Locate the cell with the specified text and output its [x, y] center coordinate. 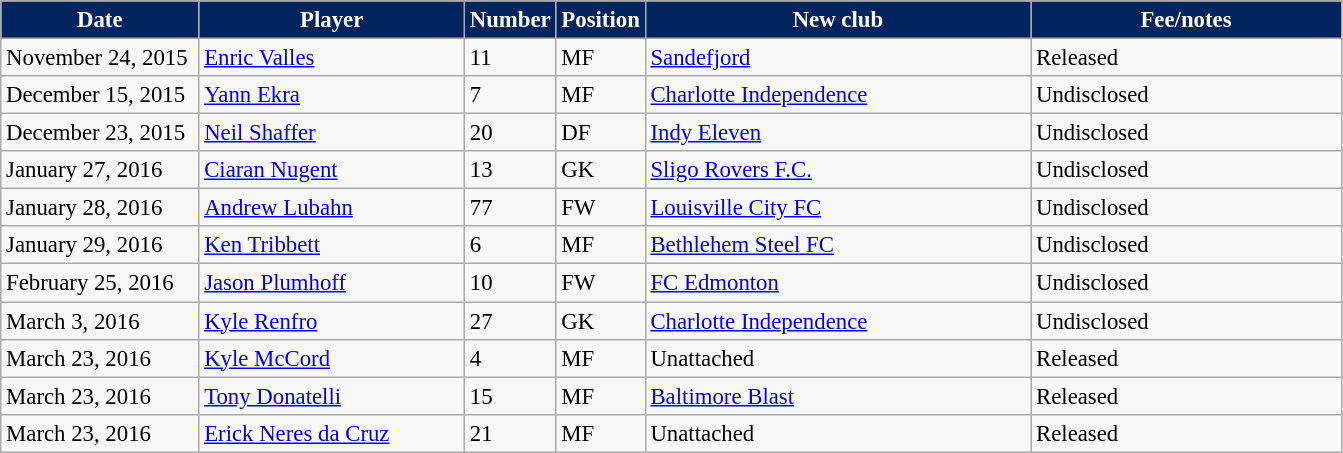
January 29, 2016 [100, 245]
4 [510, 358]
Bethlehem Steel FC [838, 245]
6 [510, 245]
13 [510, 170]
Ciaran Nugent [332, 170]
Tony Donatelli [332, 396]
Date [100, 20]
February 25, 2016 [100, 283]
Baltimore Blast [838, 396]
January 27, 2016 [100, 170]
Andrew Lubahn [332, 208]
Ken Tribbett [332, 245]
New club [838, 20]
December 23, 2015 [100, 133]
Sandefjord [838, 58]
10 [510, 283]
January 28, 2016 [100, 208]
11 [510, 58]
Jason Plumhoff [332, 283]
77 [510, 208]
March 3, 2016 [100, 321]
Player [332, 20]
DF [600, 133]
Number [510, 20]
Louisville City FC [838, 208]
Yann Ekra [332, 95]
20 [510, 133]
FC Edmonton [838, 283]
December 15, 2015 [100, 95]
7 [510, 95]
Sligo Rovers F.C. [838, 170]
21 [510, 433]
Kyle McCord [332, 358]
15 [510, 396]
Neil Shaffer [332, 133]
Kyle Renfro [332, 321]
27 [510, 321]
Enric Valles [332, 58]
Fee/notes [1186, 20]
November 24, 2015 [100, 58]
Position [600, 20]
Erick Neres da Cruz [332, 433]
Indy Eleven [838, 133]
